Capture the cell that displays the provided text and extract its [X, Y] central coordinate. 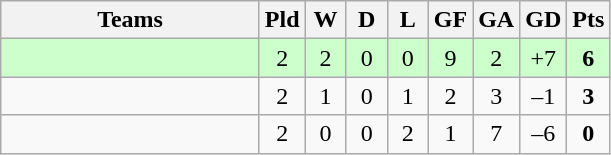
GD [544, 20]
Pts [588, 20]
Pld [282, 20]
Teams [130, 20]
–6 [544, 134]
L [408, 20]
9 [450, 58]
–1 [544, 96]
D [366, 20]
GF [450, 20]
6 [588, 58]
+7 [544, 58]
GA [496, 20]
W [326, 20]
7 [496, 134]
